Pinpoint the cell where the given text exists, returning its [x, y] midpoint coordinate. 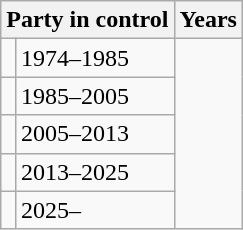
1974–1985 [94, 58]
2025– [94, 210]
Years [208, 20]
2013–2025 [94, 172]
Party in control [88, 20]
1985–2005 [94, 96]
2005–2013 [94, 134]
